Pinpoint the cell where the given text exists, returning its [X, Y] midpoint coordinate. 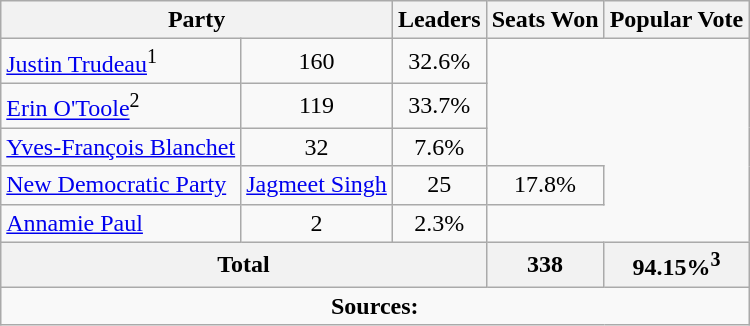
Erin O'Toole2 [121, 106]
Popular Vote [676, 20]
Yves-François Blanchet [121, 147]
Sources: [375, 306]
33.7% [439, 106]
2 [317, 223]
25 [439, 185]
338 [545, 264]
32 [317, 147]
94.15%3 [676, 264]
17.8% [545, 185]
Total [244, 264]
7.6% [439, 147]
Justin Trudeau1 [121, 62]
Party [197, 20]
New Democratic Party [121, 185]
119 [317, 106]
Leaders [439, 20]
Annamie Paul [121, 223]
2.3% [439, 223]
Jagmeet Singh [317, 185]
32.6% [439, 62]
160 [317, 62]
Seats Won [545, 20]
